Return (x, y) of the center of cell containing provided text 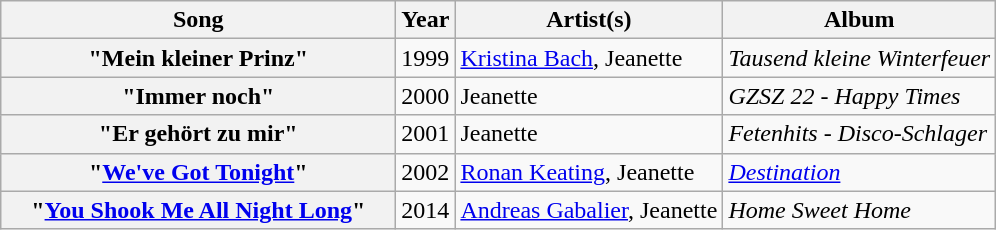
2014 (426, 210)
1999 (426, 58)
"Immer noch" (198, 96)
"You Shook Me All Night Long" (198, 210)
GZSZ 22 - Happy Times (860, 96)
Home Sweet Home (860, 210)
"Mein kleiner Prinz" (198, 58)
2002 (426, 172)
2001 (426, 134)
Album (860, 20)
Artist(s) (589, 20)
2000 (426, 96)
Destination (860, 172)
Kristina Bach, Jeanette (589, 58)
Andreas Gabalier, Jeanette (589, 210)
"We've Got Tonight" (198, 172)
Tausend kleine Winterfeuer (860, 58)
Year (426, 20)
"Er gehört zu mir" (198, 134)
Fetenhits - Disco-Schlager (860, 134)
Song (198, 20)
Ronan Keating, Jeanette (589, 172)
